Output the (x, y) coordinate of the center of the cell containing the given text.  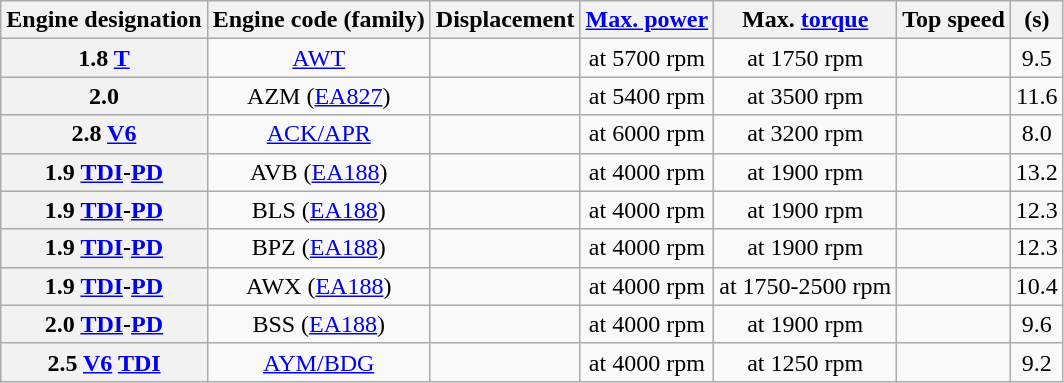
Engine code (family) (318, 20)
2.0 TDI-PD (104, 324)
10.4 (1036, 286)
at 1250 rpm (806, 362)
ACK/APR (318, 134)
Max. torque (806, 20)
2.0 (104, 96)
at 3200 rpm (806, 134)
1.8 T (104, 58)
Displacement (505, 20)
Max. power (647, 20)
AWX (EA188) (318, 286)
Engine designation (104, 20)
9.6 (1036, 324)
11.6 (1036, 96)
2.5 V6 TDI (104, 362)
at 5400 rpm (647, 96)
at 1750 rpm (806, 58)
Top speed (954, 20)
at 6000 rpm (647, 134)
AWT (318, 58)
9.2 (1036, 362)
BSS (EA188) (318, 324)
13.2 (1036, 172)
AZM (EA827) (318, 96)
at 1750-2500 rpm (806, 286)
at 3500 rpm (806, 96)
8.0 (1036, 134)
AYM/BDG (318, 362)
BLS (EA188) (318, 210)
(s) (1036, 20)
AVB (EA188) (318, 172)
at 5700 rpm (647, 58)
2.8 V6 (104, 134)
BPZ (EA188) (318, 248)
9.5 (1036, 58)
